Search for the cell housing the specified text and yield its (X, Y) center coordinate. 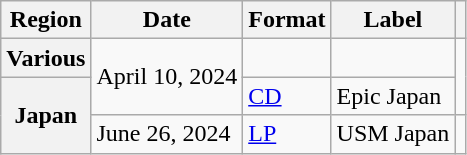
April 10, 2024 (167, 77)
Epic Japan (393, 96)
Region (46, 20)
Date (167, 20)
Japan (46, 115)
Format (287, 20)
Label (393, 20)
June 26, 2024 (167, 134)
USM Japan (393, 134)
CD (287, 96)
LP (287, 134)
Various (46, 58)
